Extract the (x, y) coordinate from the center of the cell holding the provided text.  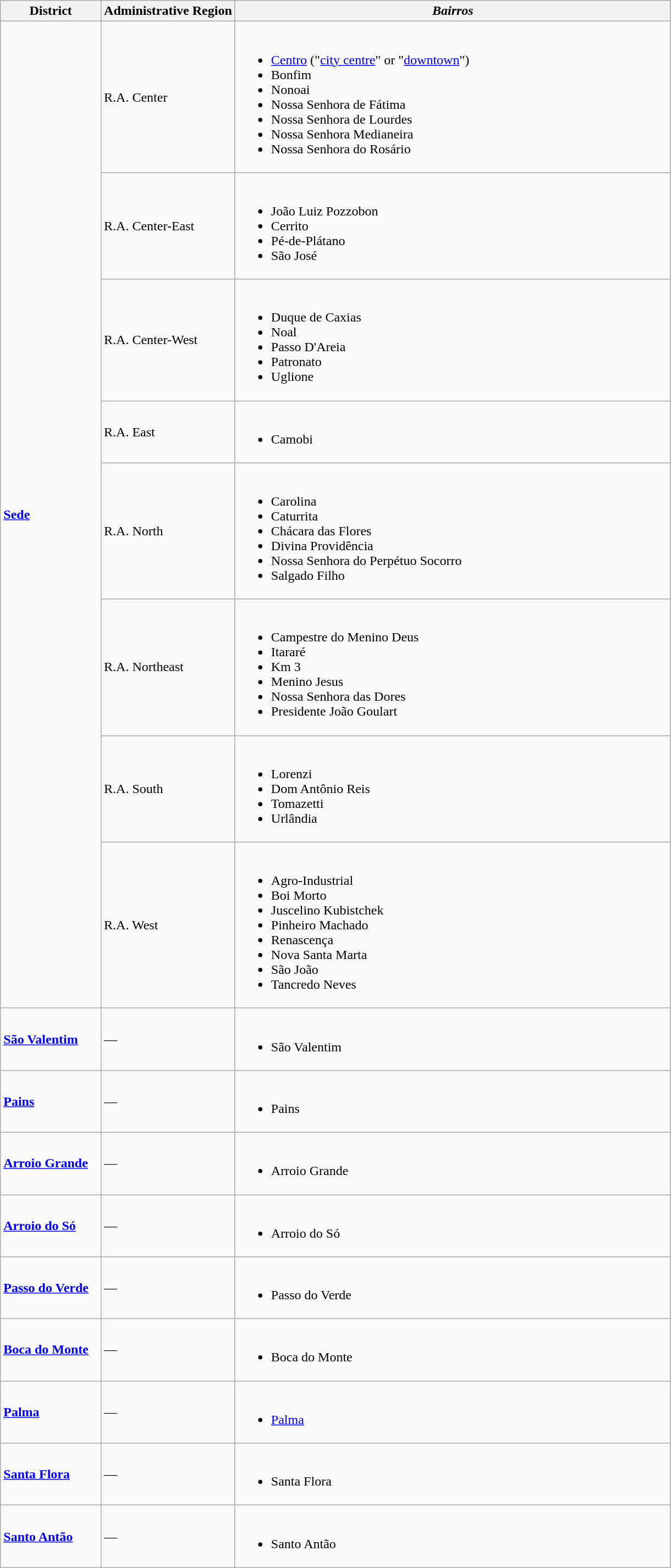
Agro-IndustrialBoi MortoJuscelino KubistchekPinheiro MachadoRenascençaNova Santa MartaSão JoãoTancredo Neves (453, 925)
R.A. North (168, 531)
District (51, 11)
João Luiz PozzobonCerritoPé-de-PlátanoSão José (453, 226)
Camobi (453, 432)
R.A. Center (168, 97)
Centro ("city centre" or "downtown")BonfimNonoaiNossa Senhora de FátimaNossa Senhora de LourdesNossa Senhora MedianeiraNossa Senhora do Rosário (453, 97)
R.A. Center-East (168, 226)
Duque de CaxiasNoalPasso D'AreiaPatronatoUglione (453, 340)
Administrative Region (168, 11)
R.A. Northeast (168, 667)
R.A. South (168, 789)
CarolinaCaturritaChácara das FloresDivina ProvidênciaNossa Senhora do Perpétuo SocorroSalgado Filho (453, 531)
Campestre do Menino DeusItararéKm 3Menino JesusNossa Senhora das DoresPresidente João Goulart (453, 667)
LorenziDom Antônio ReisTomazettiUrlândia (453, 789)
Sede (51, 515)
R.A. East (168, 432)
Bairros (453, 11)
R.A. Center-West (168, 340)
R.A. West (168, 925)
